Search for the cell housing the specified text and yield its (x, y) center coordinate. 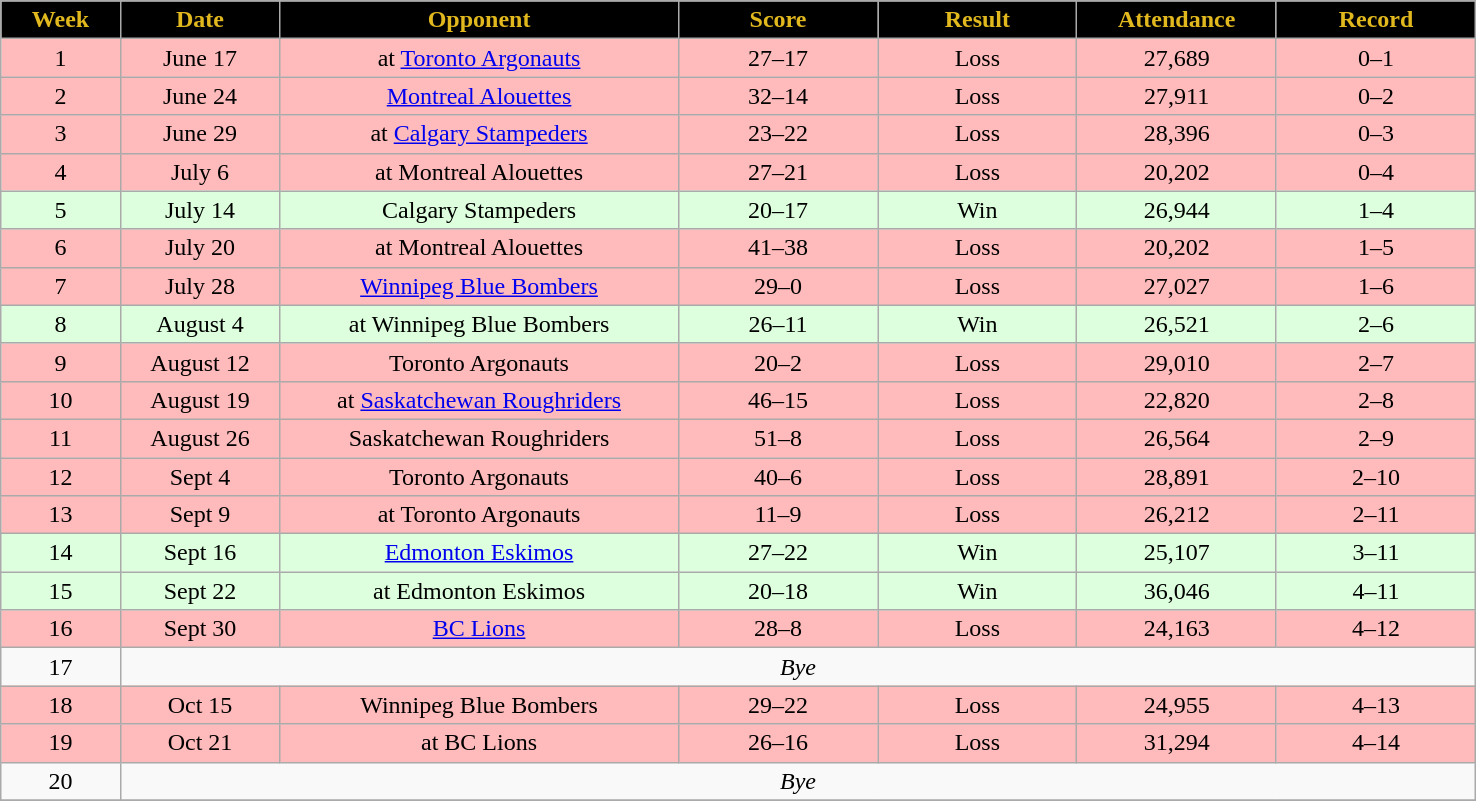
9 (61, 362)
2–8 (1376, 400)
29,010 (1176, 362)
Edmonton Eskimos (480, 553)
24,955 (1176, 705)
0–1 (1376, 58)
20 (61, 781)
29–22 (778, 705)
Sept 22 (200, 591)
0–3 (1376, 134)
June 24 (200, 96)
4–13 (1376, 705)
Sept 16 (200, 553)
4–12 (1376, 629)
15 (61, 591)
Saskatchewan Roughriders (480, 438)
51–8 (778, 438)
27,689 (1176, 58)
Opponent (480, 20)
26–11 (778, 324)
3 (61, 134)
46–15 (778, 400)
July 20 (200, 248)
2–11 (1376, 515)
2–7 (1376, 362)
2–9 (1376, 438)
27–17 (778, 58)
0–4 (1376, 172)
Calgary Stampeders (480, 210)
6 (61, 248)
at BC Lions (480, 743)
1–5 (1376, 248)
10 (61, 400)
Score (778, 20)
2–6 (1376, 324)
2 (61, 96)
August 26 (200, 438)
June 17 (200, 58)
5 (61, 210)
Montreal Alouettes (480, 96)
12 (61, 477)
26,564 (1176, 438)
24,163 (1176, 629)
32–14 (778, 96)
August 12 (200, 362)
2–10 (1376, 477)
Sept 4 (200, 477)
17 (61, 667)
16 (61, 629)
Oct 15 (200, 705)
7 (61, 286)
July 14 (200, 210)
20–17 (778, 210)
22,820 (1176, 400)
41–38 (778, 248)
36,046 (1176, 591)
27,027 (1176, 286)
Sept 9 (200, 515)
at Winnipeg Blue Bombers (480, 324)
Date (200, 20)
26,212 (1176, 515)
4 (61, 172)
Oct 21 (200, 743)
29–0 (778, 286)
BC Lions (480, 629)
July 28 (200, 286)
Result (978, 20)
25,107 (1176, 553)
August 19 (200, 400)
27–21 (778, 172)
40–6 (778, 477)
26–16 (778, 743)
11 (61, 438)
at Calgary Stampeders (480, 134)
4–11 (1376, 591)
August 4 (200, 324)
23–22 (778, 134)
Record (1376, 20)
at Saskatchewan Roughriders (480, 400)
Week (61, 20)
Attendance (1176, 20)
July 6 (200, 172)
20–2 (778, 362)
28,891 (1176, 477)
3–11 (1376, 553)
28–8 (778, 629)
1 (61, 58)
18 (61, 705)
8 (61, 324)
Sept 30 (200, 629)
31,294 (1176, 743)
13 (61, 515)
20–18 (778, 591)
26,944 (1176, 210)
27–22 (778, 553)
27,911 (1176, 96)
4–14 (1376, 743)
26,521 (1176, 324)
11–9 (778, 515)
1–4 (1376, 210)
June 29 (200, 134)
1–6 (1376, 286)
at Edmonton Eskimos (480, 591)
0–2 (1376, 96)
28,396 (1176, 134)
14 (61, 553)
19 (61, 743)
